Extract the (X, Y) coordinate from the center of the cell holding the provided text.  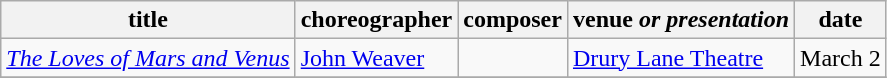
title (148, 20)
Drury Lane Theatre (680, 58)
venue or presentation (680, 20)
John Weaver (376, 58)
choreographer (376, 20)
composer (513, 20)
The Loves of Mars and Venus (148, 58)
March 2 (841, 58)
date (841, 20)
